Output the (x, y) coordinate of the center of the cell containing the given text.  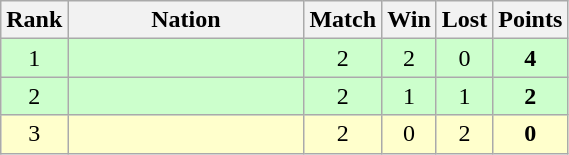
Nation (186, 20)
Lost (464, 20)
3 (34, 134)
4 (530, 58)
Rank (34, 20)
Points (530, 20)
Win (410, 20)
Match (343, 20)
